Scan for the cell matching the given text and deliver its (x, y) coordinate at center. 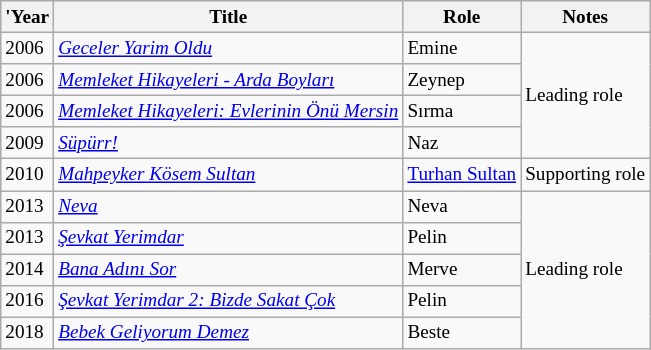
2010 (28, 175)
2009 (28, 143)
Sırma (462, 111)
Bebek Geliyorum Demez (228, 333)
Merve (462, 270)
Şevkat Yerimdar (228, 238)
Role (462, 17)
Naz (462, 143)
Memleket Hikayeleri - Arda Boyları (228, 80)
Supporting role (586, 175)
'Year (28, 17)
Bana Adını Sor (228, 270)
Title (228, 17)
2016 (28, 301)
Beste (462, 333)
Zeynep (462, 80)
2018 (28, 333)
Turhan Sultan (462, 175)
Emine (462, 48)
2014 (28, 270)
Şevkat Yerimdar 2: Bizde Sakat Çok (228, 301)
Geceler Yarim Oldu (228, 48)
Memleket Hikayeleri: Evlerinin Önü Mersin (228, 111)
Notes (586, 17)
Mahpeyker Kösem Sultan (228, 175)
Süpürr! (228, 143)
